Scan for the cell matching the given text and deliver its [X, Y] coordinate at center. 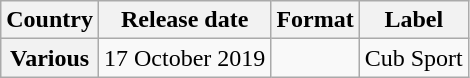
17 October 2019 [184, 58]
Various [50, 58]
Label [414, 20]
Country [50, 20]
Cub Sport [414, 58]
Format [315, 20]
Release date [184, 20]
